Identify which cell holds the provided text, then report its (X, Y) central coordinate. 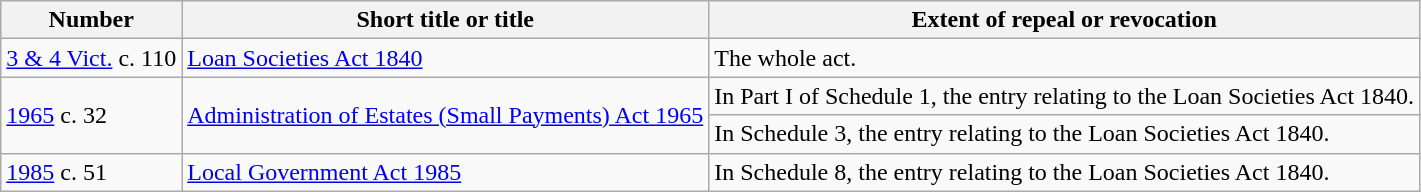
Extent of repeal or revocation (1064, 20)
Administration of Estates (Small Payments) Act 1965 (446, 115)
In Schedule 3, the entry relating to the Loan Societies Act 1840. (1064, 134)
In Schedule 8, the entry relating to the Loan Societies Act 1840. (1064, 172)
3 & 4 Vict. c. 110 (92, 58)
The whole act. (1064, 58)
Number (92, 20)
In Part I of Schedule 1, the entry relating to the Loan Societies Act 1840. (1064, 96)
1985 c. 51 (92, 172)
Short title or title (446, 20)
1965 c. 32 (92, 115)
Local Government Act 1985 (446, 172)
Loan Societies Act 1840 (446, 58)
